Return the [x, y] coordinate for the center point of the cell that contains the specified text.  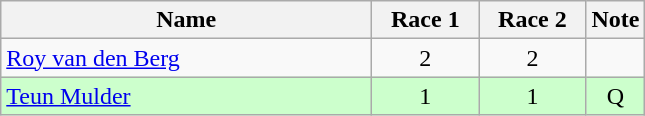
Note [616, 20]
Race 1 [426, 20]
Name [186, 20]
Roy van den Berg [186, 58]
Race 2 [532, 20]
Teun Mulder [186, 96]
Q [616, 96]
